Search for the cell housing the specified text and yield its (X, Y) center coordinate. 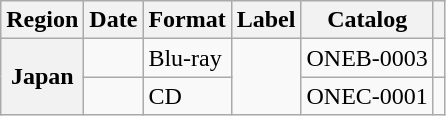
Region (42, 20)
Label (266, 20)
Date (114, 20)
Japan (42, 77)
CD (187, 96)
ONEC-0001 (367, 96)
Blu-ray (187, 58)
ONEB-0003 (367, 58)
Format (187, 20)
Catalog (367, 20)
